Scan for the cell matching the given text and deliver its [x, y] coordinate at center. 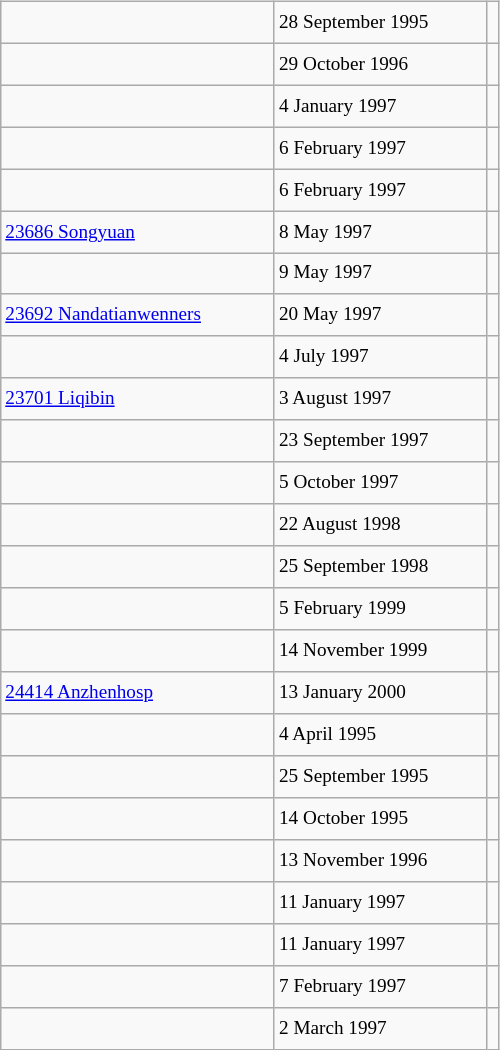
4 January 1997 [380, 106]
28 September 1995 [380, 22]
14 October 1995 [380, 819]
3 August 1997 [380, 399]
25 September 1998 [380, 567]
4 July 1997 [380, 357]
7 February 1997 [380, 986]
5 October 1997 [380, 483]
13 January 2000 [380, 693]
2 March 1997 [380, 1028]
9 May 1997 [380, 274]
22 August 1998 [380, 525]
5 February 1999 [380, 609]
20 May 1997 [380, 315]
23701 Liqibin [138, 399]
4 April 1995 [380, 735]
14 November 1999 [380, 651]
13 November 1996 [380, 861]
25 September 1995 [380, 777]
24414 Anzhenhosp [138, 693]
23 September 1997 [380, 441]
23692 Nandatianwenners [138, 315]
8 May 1997 [380, 232]
29 October 1996 [380, 64]
23686 Songyuan [138, 232]
